Return [X, Y] of the center of cell containing provided text 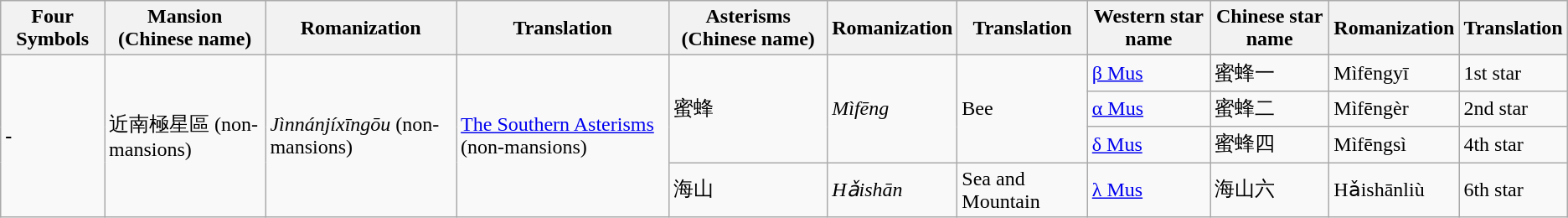
近南極星區 (non-mansions) [185, 136]
2nd star [1513, 109]
蜜蜂四 [1269, 144]
海山六 [1269, 189]
λ Mus [1148, 189]
δ Mus [1148, 144]
Mìfēngyī [1394, 74]
Mìfēngsì [1394, 144]
Asterisms (Chinese name) [749, 29]
β Mus [1148, 74]
Jìnnánjíxīngōu (non-mansions) [361, 136]
Mìfēng [893, 109]
Bee [1022, 109]
Mìfēngèr [1394, 109]
α Mus [1148, 109]
Four Symbols [53, 29]
6th star [1513, 189]
- [53, 136]
海山 [749, 189]
蜜蜂一 [1269, 74]
Sea and Mountain [1022, 189]
Mansion (Chinese name) [185, 29]
蜜蜂二 [1269, 109]
Western star name [1148, 29]
4th star [1513, 144]
The Southern Asterisms (non-mansions) [563, 136]
蜜蜂 [749, 109]
Chinese star name [1269, 29]
Hǎishān [893, 189]
Hǎishānliù [1394, 189]
1st star [1513, 74]
